Locate the cell with the specified text and output its [X, Y] center coordinate. 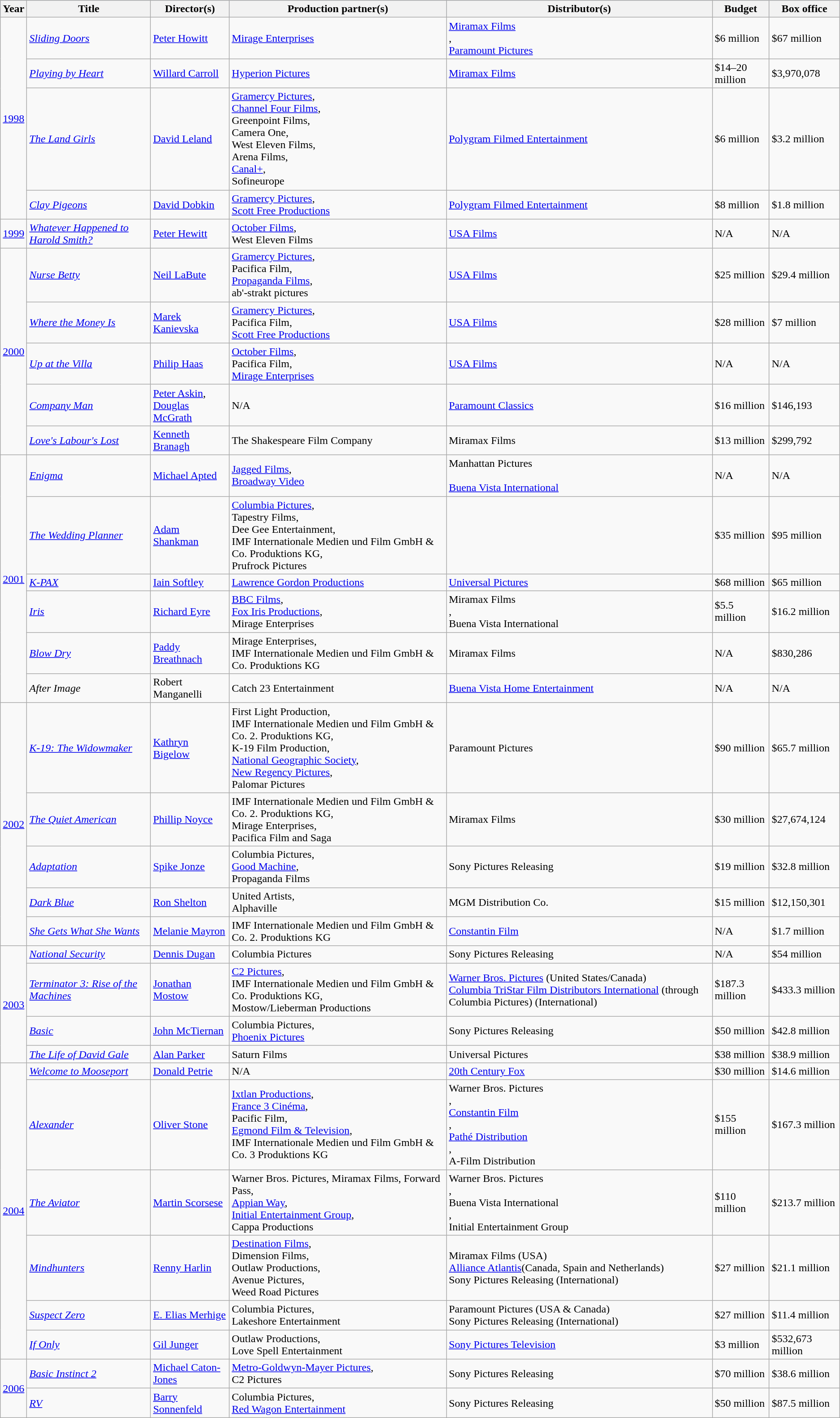
$14.6 million [804, 1071]
Phillip Noyce [190, 820]
Gramercy Pictures,Channel Four Films,Greenpoint Films,Camera One,West Eleven Films,Arena Films,Canal+,Sofineurope [338, 139]
Buena Vista Home Entertainment [580, 689]
$830,286 [804, 653]
Adaptation [89, 867]
$35 million [740, 535]
$3 million [740, 1345]
$146,193 [804, 405]
Michael Apted [190, 475]
Basic Instinct 2 [89, 1374]
The Life of David Gale [89, 1054]
Up at the Villa [89, 364]
Jagged Films,Broadway Video [338, 475]
Alexander [89, 1124]
$155 million [740, 1124]
Iris [89, 612]
Lawrence Gordon Productions [338, 583]
$87.5 million [804, 1403]
Title [89, 9]
MGM Distribution Co. [580, 902]
Miramax Films,Buena Vista International [580, 612]
$167.3 million [804, 1124]
Distributor(s) [580, 9]
Where the Money Is [89, 322]
Warner Bros. Pictures,Buena Vista International,Initial Entertainment Group [580, 1203]
Peter Hewitt [190, 233]
IMF Internationale Medien und Film GmbH & Co. 2. Produktions KG,Mirage Enterprises,Pacifica Film and Saga [338, 820]
Dark Blue [89, 902]
Oliver Stone [190, 1124]
$532,673 million [804, 1345]
The Shakespeare Film Company [338, 440]
Paramount Classics [580, 405]
$65 million [804, 583]
Philip Haas [190, 364]
$12,150,301 [804, 902]
Nurse Betty [89, 275]
Box office [804, 9]
Miramax Films (USA)Alliance Atlantis(Canada, Spain and Netherlands)Sony Pictures Releasing (International) [580, 1268]
2002 [13, 824]
Enigma [89, 475]
2004 [13, 1211]
The Quiet American [89, 820]
Basic [89, 1031]
Mirage Enterprises,IMF Internationale Medien und Film GmbH & Co. Produktions KG [338, 653]
John McTiernan [190, 1031]
Welcome to Mooseport [89, 1071]
Warner Bros. Pictures,Constantin Film,Pathé Distribution,A-Film Distribution [580, 1124]
$95 million [804, 535]
The Wedding Planner [89, 535]
Adam Shankman [190, 535]
Gramercy Pictures,Scott Free Productions [338, 205]
Alan Parker [190, 1054]
Columbia Pictures,Red Wagon Entertainment [338, 1403]
$1.7 million [804, 931]
Barry Sonnenfeld [190, 1403]
Warner Bros. Pictures (United States/Canada)Columbia TriStar Film Distributors International (through Columbia Pictures) (International) [580, 989]
RV [89, 1403]
Ixtlan Productions,France 3 Cinéma,Pacific Film,Egmond Film & Television,IMF Internationale Medien und Film GmbH & Co. 3 Produktions KG [338, 1124]
David Dobkin [190, 205]
$38 million [740, 1054]
Metro-Goldwyn-Mayer Pictures,C2 Pictures [338, 1374]
Manhattan PicturesBuena Vista International [580, 475]
$433.3 million [804, 989]
$3,970,078 [804, 74]
$11.4 million [804, 1315]
$5.5 million [740, 612]
Ron Shelton [190, 902]
$67 million [804, 38]
Constantin Film [580, 931]
2001 [13, 579]
Suspect Zero [89, 1315]
$213.7 million [804, 1203]
$42.8 million [804, 1031]
Destination Films,Dimension Films,Outlaw Productions,Avenue Pictures,Weed Road Pictures [338, 1268]
Company Man [89, 405]
Catch 23 Entertainment [338, 689]
1999 [13, 233]
Warner Bros. Pictures, Miramax Films, Forward Pass,Appian Way,Initial Entertainment Group,Cappa Productions [338, 1203]
Michael Caton-Jones [190, 1374]
Mirage Enterprises [338, 38]
Columbia Pictures [338, 954]
Columbia Pictures,Phoenix Pictures [338, 1031]
Blow Dry [89, 653]
Mindhunters [89, 1268]
Donald Petrie [190, 1071]
$90 million [740, 748]
Miramax Films,Paramount Pictures [580, 38]
E. Elias Merhige [190, 1315]
Paramount Pictures (USA & Canada)Sony Pictures Releasing (International) [580, 1315]
If Only [89, 1345]
$14–20 million [740, 74]
2000 [13, 351]
Kathryn Bigelow [190, 748]
$1.8 million [804, 205]
Saturn Films [338, 1054]
Melanie Mayron [190, 931]
Clay Pigeons [89, 205]
David Leland [190, 139]
$16 million [740, 405]
Year [13, 9]
Gramercy Pictures,Pacifica Film,Propaganda Films,ab'-strakt pictures [338, 275]
BBC Films,Fox Iris Productions,Mirage Enterprises [338, 612]
Hyperion Pictures [338, 74]
Director(s) [190, 9]
Whatever Happened to Harold Smith? [89, 233]
$187.3 million [740, 989]
$27,674,124 [804, 820]
IMF Internationale Medien und Film GmbH & Co. 2. Produktions KG [338, 931]
Production partner(s) [338, 9]
$65.7 million [804, 748]
Love's Labour's Lost [89, 440]
October Films,Pacifica Film,Mirage Enterprises [338, 364]
Marek Kanievska [190, 322]
1998 [13, 119]
$28 million [740, 322]
K-PAX [89, 583]
$19 million [740, 867]
Columbia Pictures, Lakeshore Entertainment [338, 1315]
She Gets What She Wants [89, 931]
Dennis Dugan [190, 954]
Martin Scorsese [190, 1203]
Outlaw Productions,Love Spell Entertainment [338, 1345]
Playing by Heart [89, 74]
Jonathan Mostow [190, 989]
Kenneth Branagh [190, 440]
Columbia Pictures,Good Machine,Propaganda Films [338, 867]
Neil LaBute [190, 275]
$54 million [804, 954]
Paramount Pictures [580, 748]
Sliding Doors [89, 38]
$7 million [804, 322]
October Films,West Eleven Films [338, 233]
$13 million [740, 440]
The Land Girls [89, 139]
Paddy Breathnach [190, 653]
$21.1 million [804, 1268]
K-19: The Widowmaker [89, 748]
$8 million [740, 205]
$25 million [740, 275]
$110 million [740, 1203]
Gramercy Pictures,Pacifica Film,Scott Free Productions [338, 322]
Robert Manganelli [190, 689]
$70 million [740, 1374]
National Security [89, 954]
$15 million [740, 902]
$32.8 million [804, 867]
Iain Softley [190, 583]
Richard Eyre [190, 612]
20th Century Fox [580, 1071]
Peter Askin,Douglas McGrath [190, 405]
Columbia Pictures,Tapestry Films,Dee Gee Entertainment,IMF Internationale Medien und Film GmbH & Co. Produktions KG,Prufrock Pictures [338, 535]
C2 Pictures,IMF Internationale Medien und Film GmbH & Co. Produktions KG,Mostow/Lieberman Productions [338, 989]
Terminator 3: Rise of the Machines [89, 989]
The Aviator [89, 1203]
2006 [13, 1388]
$3.2 million [804, 139]
Peter Howitt [190, 38]
Sony Pictures Television [580, 1345]
After Image [89, 689]
Spike Jonze [190, 867]
Gil Junger [190, 1345]
2003 [13, 1004]
$16.2 million [804, 612]
$68 million [740, 583]
$38.9 million [804, 1054]
$29.4 million [804, 275]
$299,792 [804, 440]
Budget [740, 9]
Willard Carroll [190, 74]
$38.6 million [804, 1374]
Renny Harlin [190, 1268]
United Artists,Alphaville [338, 902]
